Provide the [X, Y] coordinate of the cell's center where the given text is located.  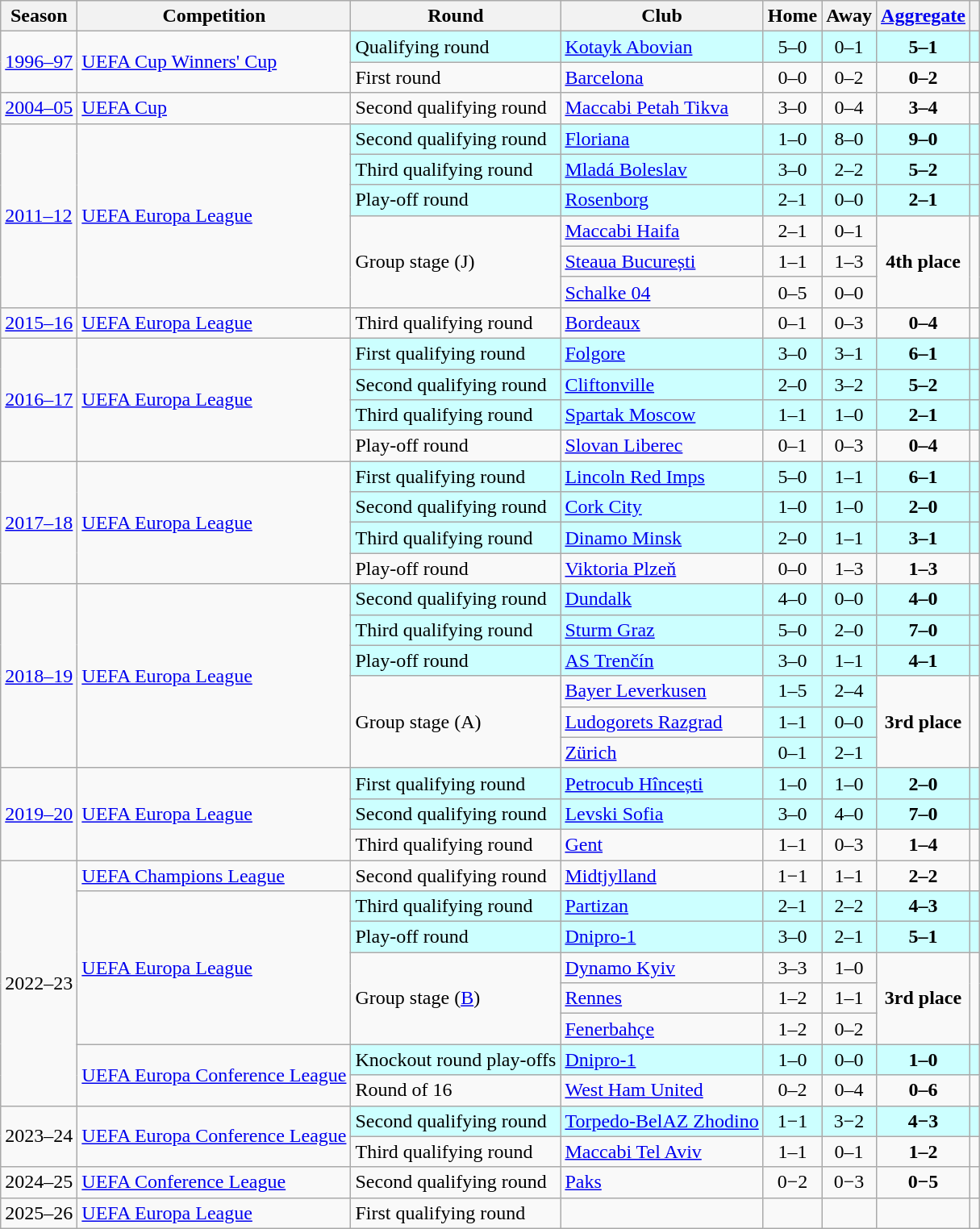
Gent [661, 844]
Sturm Graz [661, 630]
Group stage (B) [456, 998]
Rennes [661, 998]
2017–18 [39, 523]
Midtjylland [661, 875]
0–5 [792, 292]
Schalke 04 [661, 292]
Qualifying round [456, 47]
2011–12 [39, 215]
Home [792, 16]
UEFA Champions League [215, 875]
Viktoria Plzeň [661, 569]
AS Trenčín [661, 660]
Spartak Moscow [661, 415]
Ludogorets Razgrad [661, 722]
Knockout round play-offs [456, 1060]
Cork City [661, 507]
West Ham United [661, 1090]
0−3 [849, 1182]
Folgore [661, 353]
UEFA Cup Winners' Cup [215, 62]
Away [849, 16]
1996–97 [39, 62]
2022–23 [39, 982]
2023–24 [39, 1136]
0−5 [924, 1182]
3–3 [792, 968]
Zürich [661, 752]
2019–20 [39, 814]
First round [456, 77]
3−2 [849, 1121]
1–4 [924, 844]
0–6 [924, 1090]
Dinamo Minsk [661, 538]
0−2 [792, 1182]
9–0 [924, 139]
Bordeaux [661, 323]
Maccabi Tel Aviv [661, 1152]
Levski Sofia [661, 814]
Cliftonville [661, 385]
Competition [215, 16]
8–0 [849, 139]
Petrocub Hîncești [661, 783]
Round [456, 16]
Group stage (A) [456, 722]
Lincoln Red Imps [661, 477]
Barcelona [661, 77]
Paks [661, 1182]
Kotayk Abovian [661, 47]
Maccabi Haifa [661, 231]
2025–26 [39, 1213]
2–4 [849, 691]
Fenerbahçe [661, 1029]
Floriana [661, 139]
2018–19 [39, 676]
1–5 [792, 691]
Maccabi Petah Tikva [661, 108]
Club [661, 16]
Mladá Boleslav [661, 169]
UEFA Conference League [215, 1182]
Bayer Leverkusen [661, 691]
4th place [924, 261]
2015–16 [39, 323]
Dundalk [661, 599]
4–1 [924, 660]
Steaua București [661, 261]
2004–05 [39, 108]
Season [39, 16]
3–2 [849, 385]
4–3 [924, 906]
2016–17 [39, 399]
4−3 [924, 1121]
UEFA Cup [215, 108]
3–4 [924, 108]
Torpedo-BelAZ Zhodino [661, 1121]
Dynamo Kyiv [661, 968]
Round of 16 [456, 1090]
Group stage (J) [456, 261]
Rosenborg [661, 200]
Slovan Liberec [661, 446]
Partizan [661, 906]
Aggregate [924, 16]
2024–25 [39, 1182]
